Search for the cell housing the specified text and yield its [X, Y] center coordinate. 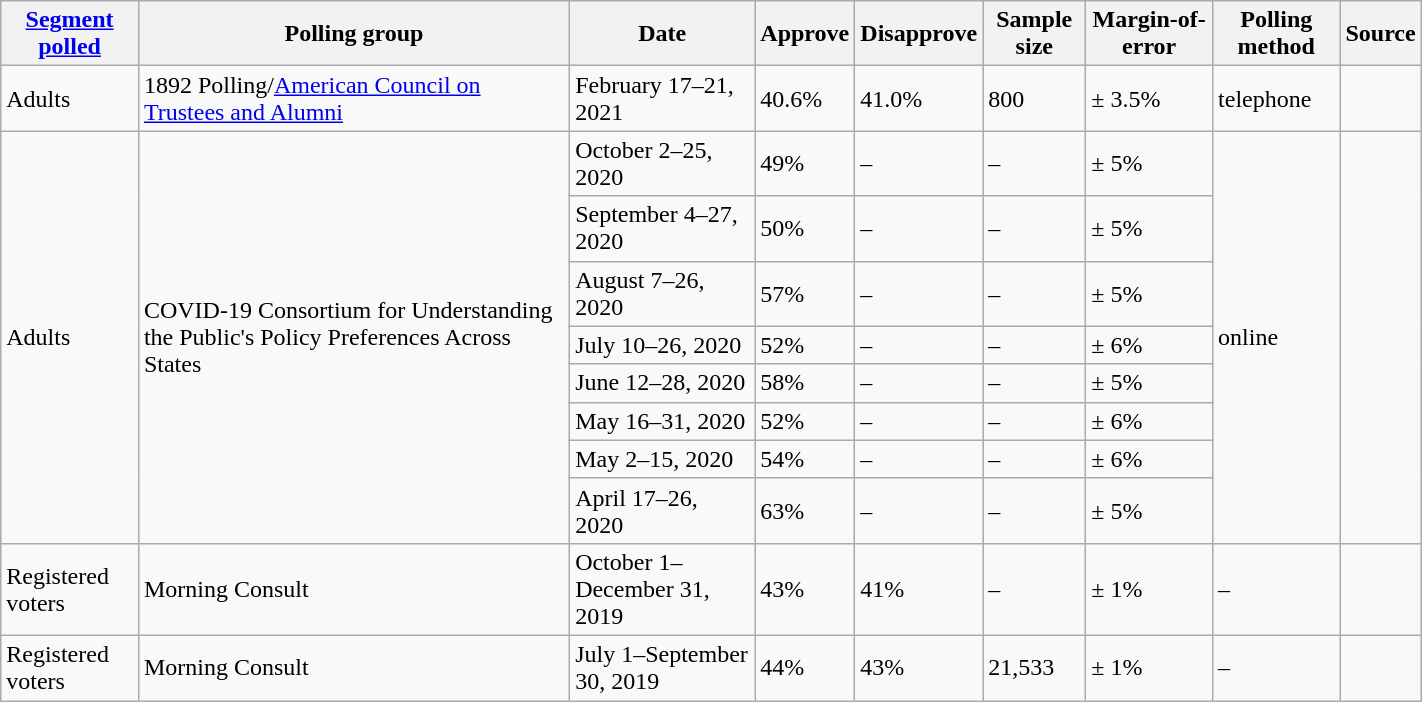
October 1–December 31, 2019 [662, 589]
± 3.5% [1150, 98]
57% [805, 294]
63% [805, 510]
Segment polled [70, 34]
Approve [805, 34]
February 17–21, 2021 [662, 98]
Polling group [354, 34]
May 16–31, 2020 [662, 421]
41% [919, 589]
July 1–September 30, 2019 [662, 668]
May 2–15, 2020 [662, 459]
October 2–25, 2020 [662, 164]
Polling method [1276, 34]
July 10–26, 2020 [662, 345]
telephone [1276, 98]
April 17–26, 2020 [662, 510]
41.0% [919, 98]
Disapprove [919, 34]
21,533 [1034, 668]
40.6% [805, 98]
58% [805, 383]
50% [805, 228]
Date [662, 34]
Source [1380, 34]
1892 Polling/American Council on Trustees and Alumni [354, 98]
44% [805, 668]
COVID-19 Consortium for Understanding the Public's Policy Preferences Across States [354, 337]
Sample size [1034, 34]
June 12–28, 2020 [662, 383]
800 [1034, 98]
Margin-of-error [1150, 34]
49% [805, 164]
54% [805, 459]
online [1276, 337]
September 4–27, 2020 [662, 228]
August 7–26, 2020 [662, 294]
